Pinpoint the cell where the given text exists, returning its (x, y) midpoint coordinate. 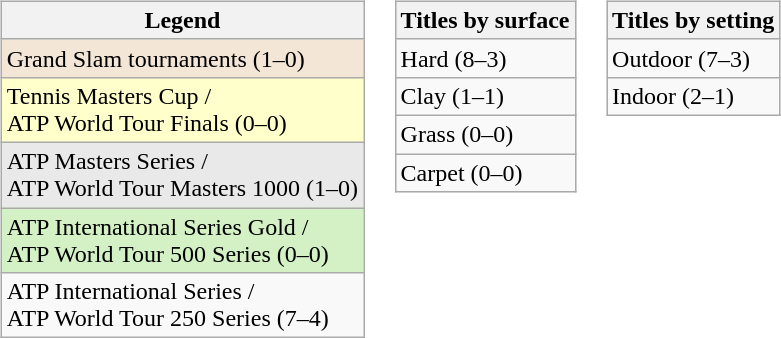
ATP International Series / ATP World Tour 250 Series (7–4) (182, 306)
Titles by setting (694, 20)
Hard (8–3) (485, 58)
Grass (0–0) (485, 134)
Grand Slam tournaments (1–0) (182, 58)
Clay (1–1) (485, 96)
ATP Masters Series / ATP World Tour Masters 1000 (1–0) (182, 174)
Legend (182, 20)
ATP International Series Gold / ATP World Tour 500 Series (0–0) (182, 240)
Titles by surface (485, 20)
Carpet (0–0) (485, 173)
Indoor (2–1) (694, 96)
Outdoor (7–3) (694, 58)
Tennis Masters Cup / ATP World Tour Finals (0–0) (182, 110)
